Provide the (X, Y) coordinate of the cell's center where the given text is located.  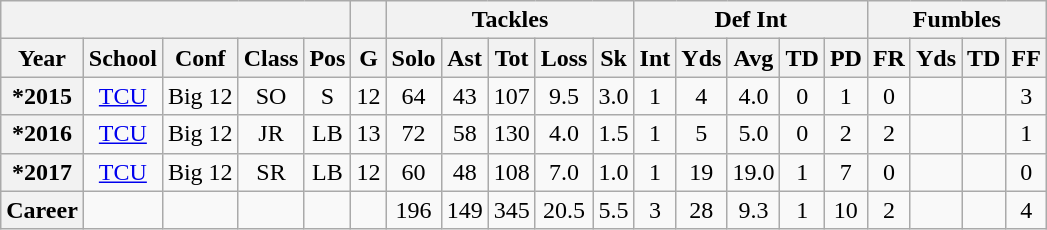
Solo (414, 58)
7.0 (564, 172)
3.0 (614, 96)
Career (42, 210)
107 (512, 96)
JR (271, 134)
Int (655, 58)
5.0 (754, 134)
19 (702, 172)
G (368, 58)
*2015 (42, 96)
PD (846, 58)
Def Int (750, 20)
1.0 (614, 172)
SO (271, 96)
*2017 (42, 172)
58 (464, 134)
64 (414, 96)
Avg (754, 58)
Tackles (510, 20)
5.5 (614, 210)
9.3 (754, 210)
196 (414, 210)
*2016 (42, 134)
9.5 (564, 96)
19.0 (754, 172)
7 (846, 172)
28 (702, 210)
345 (512, 210)
130 (512, 134)
Conf (200, 58)
Year (42, 58)
Sk (614, 58)
43 (464, 96)
FR (888, 58)
5 (702, 134)
48 (464, 172)
1.5 (614, 134)
108 (512, 172)
20.5 (564, 210)
S (328, 96)
149 (464, 210)
Fumbles (956, 20)
Ast (464, 58)
13 (368, 134)
Class (271, 58)
Tot (512, 58)
SR (271, 172)
60 (414, 172)
Pos (328, 58)
Loss (564, 58)
10 (846, 210)
School (122, 58)
FF (1026, 58)
72 (414, 134)
